Extract the (X, Y) coordinate from the center of the cell holding the provided text.  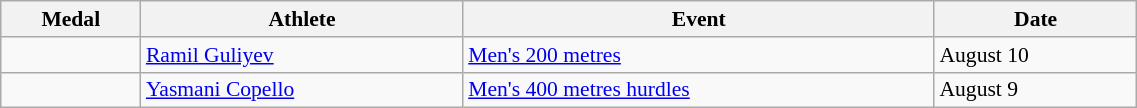
Men's 200 metres (698, 55)
August 9 (1035, 90)
Men's 400 metres hurdles (698, 90)
Event (698, 19)
August 10 (1035, 55)
Date (1035, 19)
Medal (71, 19)
Athlete (302, 19)
Ramil Guliyev (302, 55)
Yasmani Copello (302, 90)
